Scan for the cell matching the given text and deliver its (X, Y) coordinate at center. 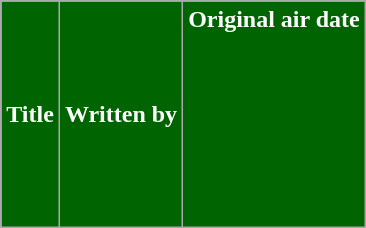
Written by (120, 114)
Title (30, 114)
Original air date (274, 114)
